Locate the cell with the specified text and output its [X, Y] center coordinate. 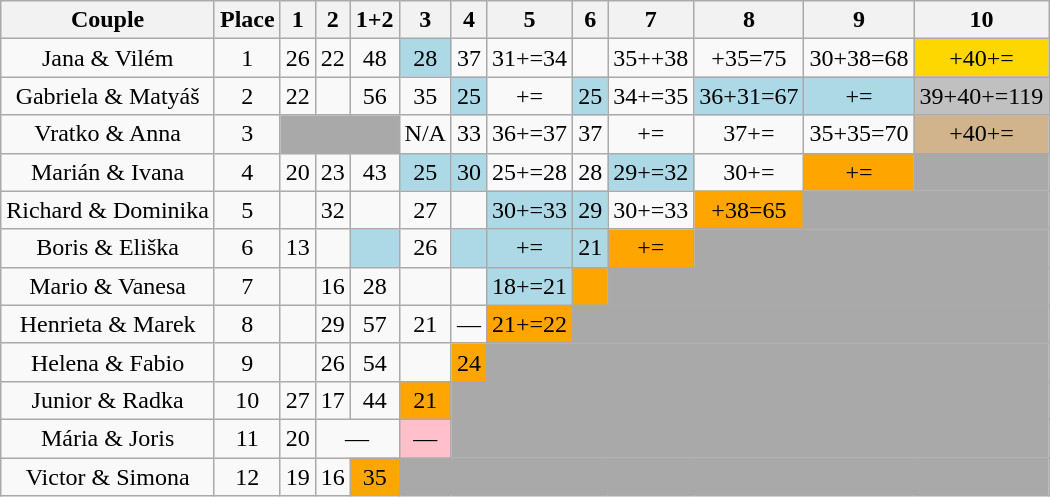
31+=34 [529, 58]
Richard & Dominika [108, 210]
Boris & Eliška [108, 248]
+38=65 [749, 210]
30+= [749, 172]
30+38=68 [859, 58]
44 [374, 400]
Gabriela & Matyáš [108, 96]
35++38 [651, 58]
12 [247, 477]
Henrieta & Marek [108, 324]
+35=75 [749, 58]
11 [247, 438]
Jana & Vilém [108, 58]
Mario & Vanesa [108, 286]
1+2 [374, 20]
Marián & Ivana [108, 172]
Helena & Fabio [108, 362]
13 [298, 248]
48 [374, 58]
Mária & Joris [108, 438]
24 [468, 362]
19 [298, 477]
Vratko & Anna [108, 134]
18+=21 [529, 286]
36+=37 [529, 134]
Junior & Radka [108, 400]
34+=35 [651, 96]
30 [468, 172]
17 [332, 400]
57 [374, 324]
56 [374, 96]
39+40+=119 [982, 96]
37+= [749, 134]
25+=28 [529, 172]
23 [332, 172]
Victor & Simona [108, 477]
Place [247, 20]
54 [374, 362]
43 [374, 172]
21+=22 [529, 324]
33 [468, 134]
N/A [425, 134]
32 [332, 210]
35+35=70 [859, 134]
Couple [108, 20]
29+=32 [651, 172]
36+31=67 [749, 96]
